Provide the (x, y) coordinate of the cell's center where the given text is located.  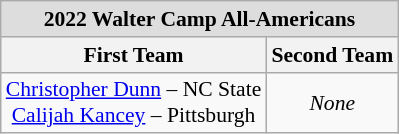
Second Team (332, 55)
2022 Walter Camp All-Americans (200, 19)
First Team (134, 55)
None (332, 102)
Christopher Dunn – NC StateCalijah Kancey – Pittsburgh (134, 102)
